Pinpoint the cell where the given text exists, returning its [X, Y] midpoint coordinate. 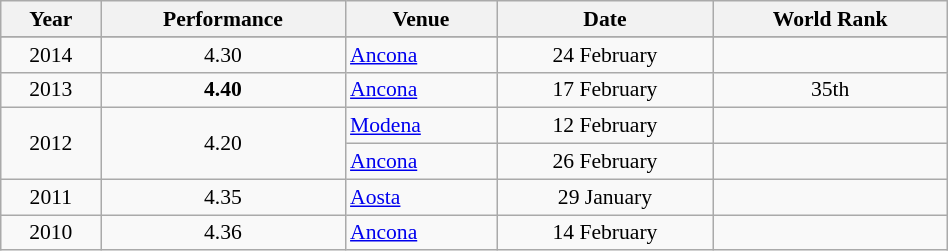
2014 [51, 55]
4.40 [223, 90]
4.36 [223, 233]
2013 [51, 90]
35th [830, 90]
12 February [605, 126]
Aosta [421, 197]
14 February [605, 233]
4.30 [223, 55]
World Rank [830, 19]
4.35 [223, 197]
29 January [605, 197]
Modena [421, 126]
2011 [51, 197]
Performance [223, 19]
17 February [605, 90]
Year [51, 19]
26 February [605, 162]
4.20 [223, 144]
2012 [51, 144]
24 February [605, 55]
2010 [51, 233]
Date [605, 19]
Venue [421, 19]
